For the text-containing cell, return its midpoint in (x, y) coordinate format. 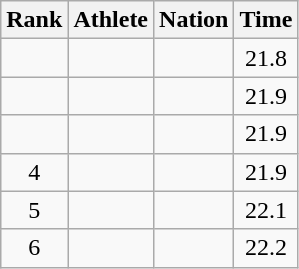
Nation (194, 20)
Athlete (111, 20)
Rank (34, 20)
22.2 (266, 248)
5 (34, 210)
Time (266, 20)
21.8 (266, 58)
4 (34, 172)
22.1 (266, 210)
6 (34, 248)
